Find where the given text appears and provide that cell's center as [x, y] coordinate. 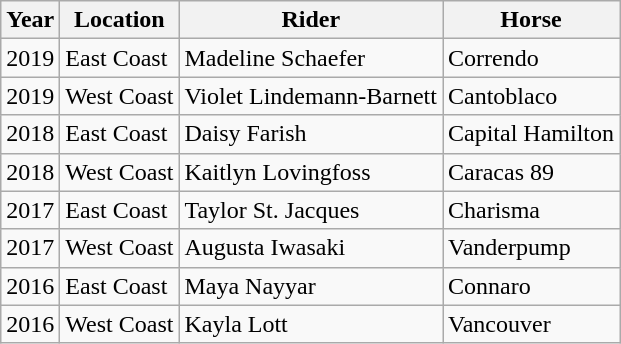
Daisy Farish [311, 134]
Rider [311, 20]
Correndo [530, 58]
Kaitlyn Lovingfoss [311, 172]
Violet Lindemann-Barnett [311, 96]
Augusta Iwasaki [311, 248]
Charisma [530, 210]
Kayla Lott [311, 324]
Maya Nayyar [311, 286]
Capital Hamilton [530, 134]
Caracas 89 [530, 172]
Madeline Schaefer [311, 58]
Cantoblaco [530, 96]
Year [30, 20]
Taylor St. Jacques [311, 210]
Vancouver [530, 324]
Location [120, 20]
Connaro [530, 286]
Horse [530, 20]
Vanderpump [530, 248]
